Output the (X, Y) coordinate of the center of the cell containing the given text.  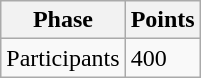
Participants (63, 58)
400 (162, 58)
Points (162, 20)
Phase (63, 20)
